Detect which cell encompasses the target text, then output its [x, y] center coordinate. 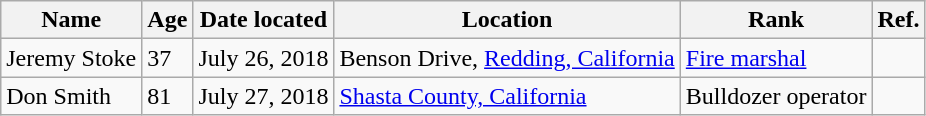
Don Smith [72, 96]
Benson Drive, Redding, California [507, 58]
Shasta County, California [507, 96]
Rank [776, 20]
Date located [264, 20]
81 [168, 96]
Location [507, 20]
July 27, 2018 [264, 96]
Jeremy Stoke [72, 58]
Age [168, 20]
37 [168, 58]
Name [72, 20]
Bulldozer operator [776, 96]
Ref. [898, 20]
Fire marshal [776, 58]
July 26, 2018 [264, 58]
